Output the (X, Y) coordinate of the center of the cell containing the given text.  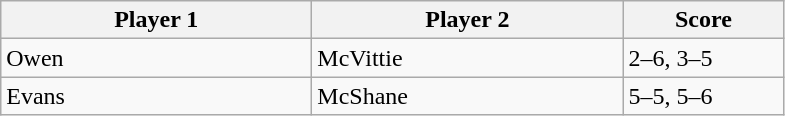
McVittie (468, 58)
5–5, 5–6 (704, 96)
Score (704, 20)
2–6, 3–5 (704, 58)
Evans (156, 96)
Player 1 (156, 20)
Player 2 (468, 20)
McShane (468, 96)
Owen (156, 58)
